Capture the cell that displays the provided text and extract its (X, Y) central coordinate. 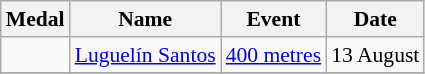
Date (375, 19)
Medal (36, 19)
Name (146, 19)
Luguelín Santos (146, 55)
400 metres (274, 55)
Event (274, 19)
13 August (375, 55)
